Return [x, y] of the center of cell containing provided text 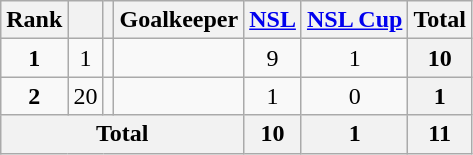
Goalkeeper [179, 20]
9 [273, 58]
NSL [273, 20]
11 [440, 134]
2 [34, 96]
Rank [34, 20]
0 [354, 96]
20 [86, 96]
NSL Cup [354, 20]
